Search for the cell housing the specified text and yield its (x, y) center coordinate. 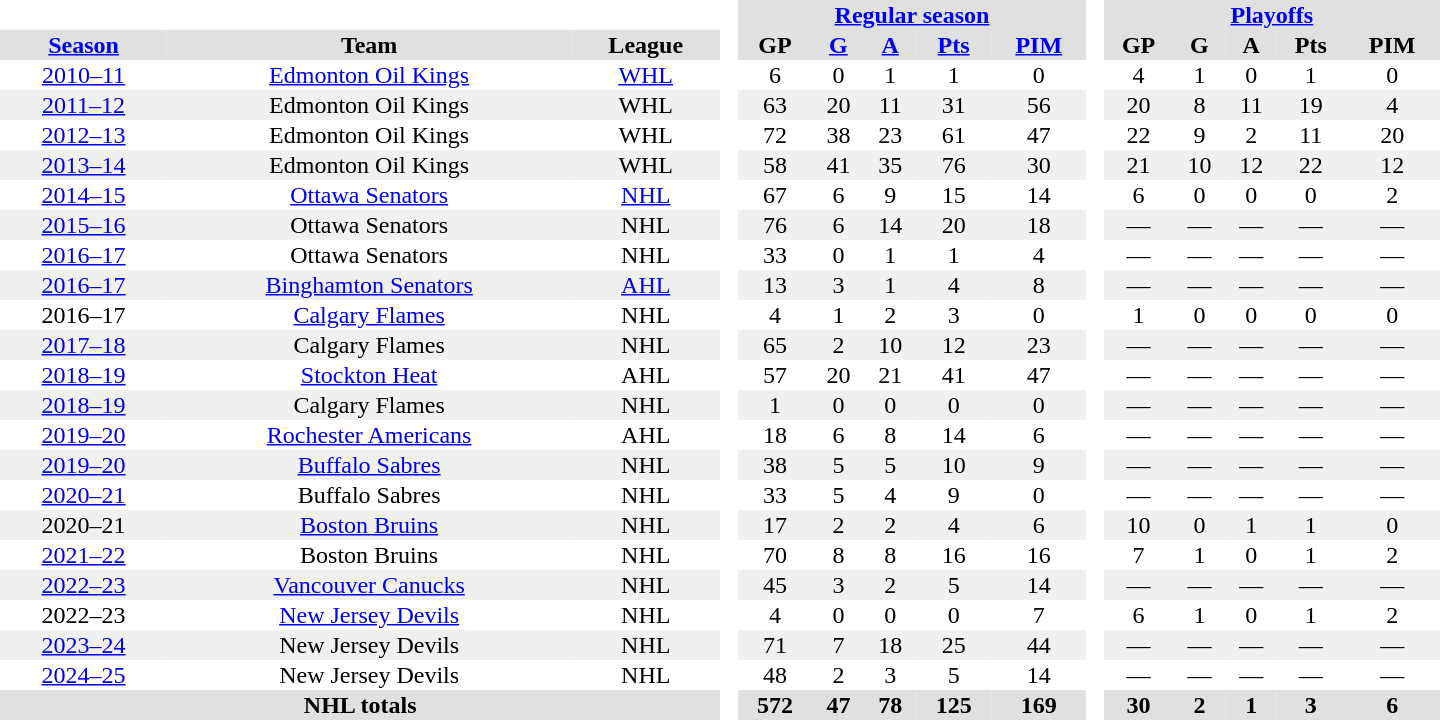
Stockton Heat (369, 375)
78 (890, 705)
57 (776, 375)
Rochester Americans (369, 435)
25 (954, 645)
71 (776, 645)
58 (776, 165)
2021–22 (84, 555)
2013–14 (84, 165)
2012–13 (84, 135)
Team (369, 45)
35 (890, 165)
Binghamton Senators (369, 285)
2011–12 (84, 105)
13 (776, 285)
2017–18 (84, 345)
65 (776, 345)
56 (1038, 105)
Season (84, 45)
2010–11 (84, 75)
572 (776, 705)
67 (776, 195)
45 (776, 585)
Playoffs (1272, 15)
125 (954, 705)
31 (954, 105)
72 (776, 135)
19 (1310, 105)
League (646, 45)
2023–24 (84, 645)
44 (1038, 645)
Regular season (912, 15)
NHL totals (360, 705)
61 (954, 135)
17 (776, 525)
169 (1038, 705)
63 (776, 105)
48 (776, 675)
Vancouver Canucks (369, 585)
2015–16 (84, 225)
15 (954, 195)
2014–15 (84, 195)
70 (776, 555)
2024–25 (84, 675)
